Return (x, y) of the center of cell containing provided text 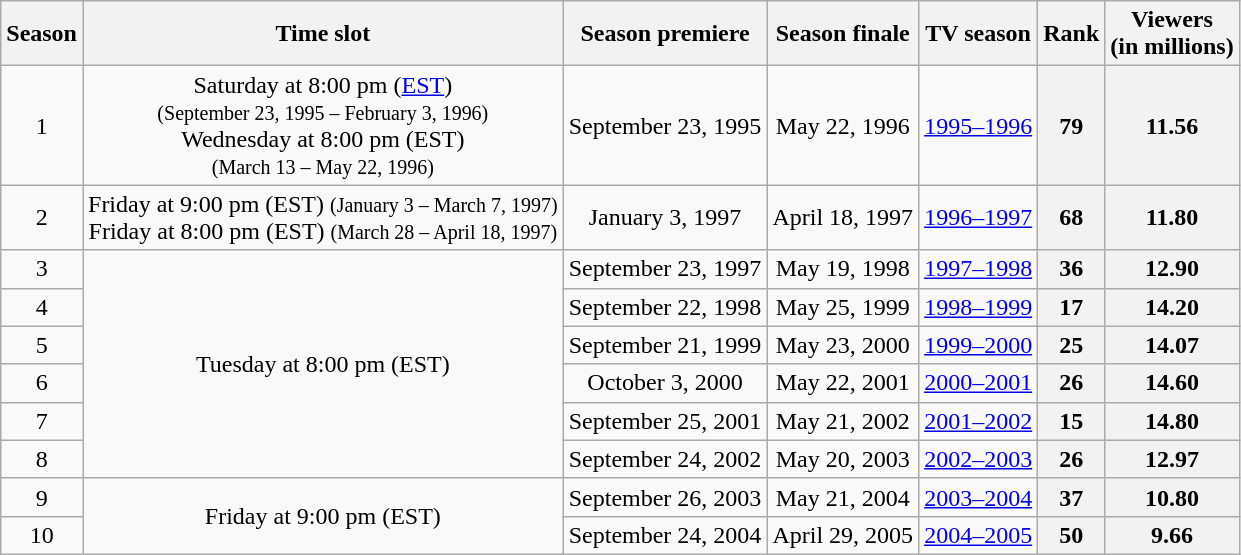
Season finale (843, 34)
4 (42, 307)
Friday at 9:00 pm (EST) (322, 516)
2002–2003 (978, 459)
September 24, 2002 (665, 459)
14.60 (1172, 383)
36 (1072, 269)
May 25, 1999 (843, 307)
January 3, 1997 (665, 218)
1996–1997 (978, 218)
September 26, 2003 (665, 497)
Season (42, 34)
May 19, 1998 (843, 269)
12.90 (1172, 269)
TV season (978, 34)
Viewers(in millions) (1172, 34)
14.80 (1172, 421)
1995–1996 (978, 126)
2 (42, 218)
Friday at 9:00 pm (EST) (January 3 – March 7, 1997)Friday at 8:00 pm (EST) (March 28 – April 18, 1997) (322, 218)
68 (1072, 218)
14.20 (1172, 307)
Saturday at 8:00 pm (EST)(September 23, 1995 – February 3, 1996)Wednesday at 8:00 pm (EST)(March 13 – May 22, 1996) (322, 126)
1999–2000 (978, 345)
Season premiere (665, 34)
9 (42, 497)
October 3, 2000 (665, 383)
April 18, 1997 (843, 218)
May 20, 2003 (843, 459)
1 (42, 126)
2001–2002 (978, 421)
2000–2001 (978, 383)
September 23, 1995 (665, 126)
May 22, 2001 (843, 383)
14.07 (1172, 345)
11.56 (1172, 126)
September 22, 1998 (665, 307)
May 23, 2000 (843, 345)
25 (1072, 345)
6 (42, 383)
Tuesday at 8:00 pm (EST) (322, 364)
May 22, 1996 (843, 126)
September 25, 2001 (665, 421)
1998–1999 (978, 307)
12.97 (1172, 459)
1997–1998 (978, 269)
2003–2004 (978, 497)
September 24, 2004 (665, 535)
10.80 (1172, 497)
May 21, 2002 (843, 421)
10 (42, 535)
50 (1072, 535)
April 29, 2005 (843, 535)
September 21, 1999 (665, 345)
September 23, 1997 (665, 269)
May 21, 2004 (843, 497)
2004–2005 (978, 535)
7 (42, 421)
17 (1072, 307)
5 (42, 345)
Rank (1072, 34)
9.66 (1172, 535)
79 (1072, 126)
8 (42, 459)
11.80 (1172, 218)
15 (1072, 421)
3 (42, 269)
Time slot (322, 34)
37 (1072, 497)
